Detect which cell encompasses the target text, then output its [X, Y] center coordinate. 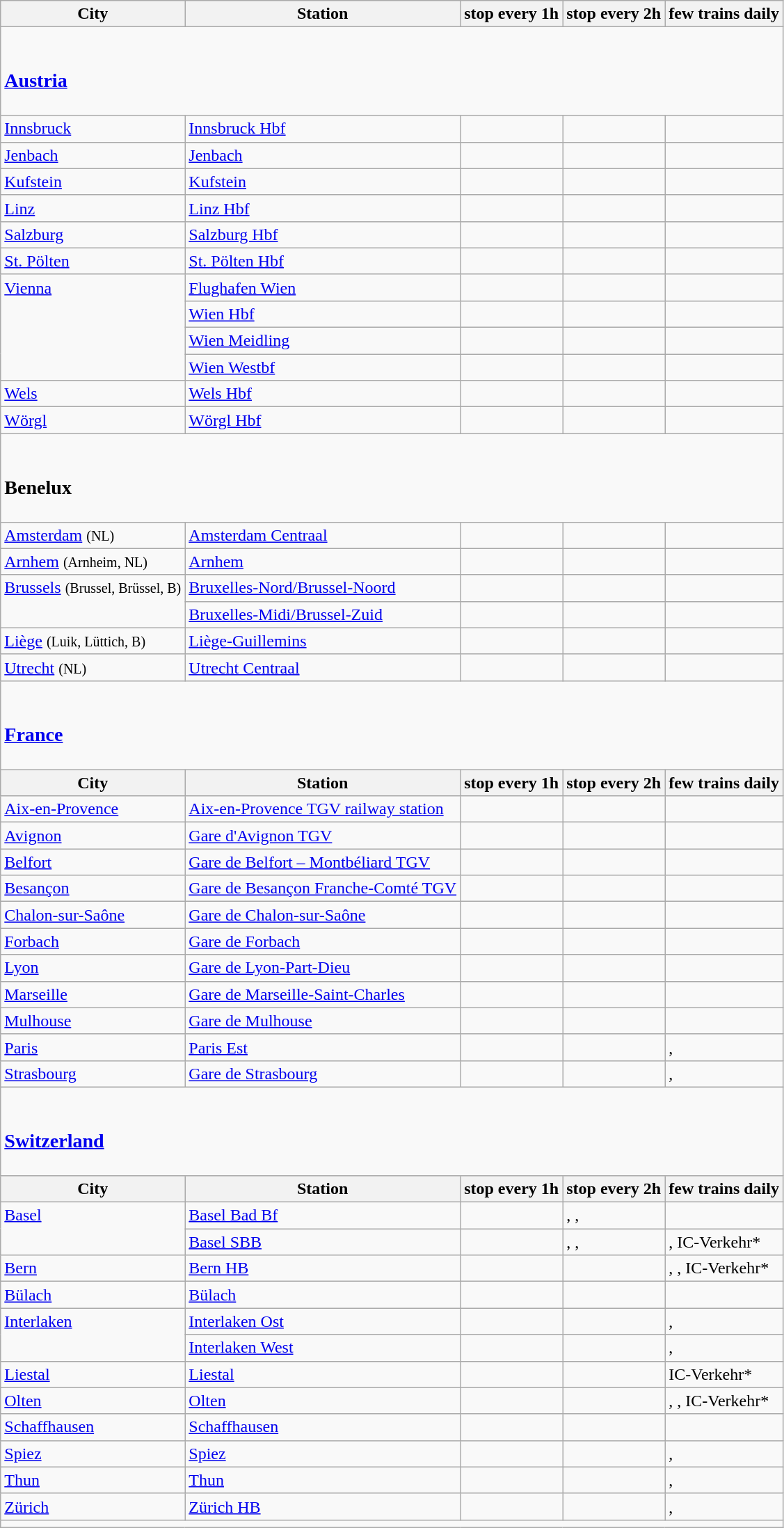
Liège-Guillemins [323, 641]
Wien Meidling [323, 341]
Arnhem [323, 562]
Zürich [93, 1506]
France [392, 725]
Gare d'Avignon TGV [323, 836]
Bern [93, 1268]
St. Pölten [93, 261]
Basel SBB [323, 1242]
Wörgl Hbf [323, 420]
Gare de Mulhouse [323, 1021]
Interlaken West [323, 1348]
Gare de Lyon-Part-Dieu [323, 968]
Belfort [93, 862]
Utrecht Centraal [323, 667]
Interlaken Ost [323, 1321]
Arnhem (Arnheim, NL) [93, 562]
Gare de Chalon-sur-Saône [323, 915]
Zürich HB [323, 1506]
Austria [392, 71]
Besançon [93, 889]
Aix-en-Provence TGV railway station [323, 809]
Paris [93, 1047]
Wörgl [93, 420]
Basel Bad Bf [323, 1216]
Brussels (Brussel, Brüssel, B) [93, 601]
Utrecht (NL) [93, 667]
IC-Verkehr* [724, 1374]
Benelux [392, 477]
Bern HB [323, 1268]
Wels Hbf [323, 394]
Marseille [93, 994]
Wien Westbf [323, 367]
Wels [93, 394]
Innsbruck [93, 129]
Gare de Strasbourg [323, 1074]
Switzerland [392, 1131]
Wien Hbf [323, 314]
, IC-Verkehr* [724, 1242]
St. Pölten Hbf [323, 261]
Salzburg [93, 234]
Lyon [93, 968]
Paris Est [323, 1047]
Gare de Besançon Franche-Comté TGV [323, 889]
Linz [93, 208]
Mulhouse [93, 1021]
Forbach [93, 941]
Interlaken [93, 1335]
Bruxelles-Midi/Brussel-Zuid [323, 614]
Bruxelles-Nord/Brussel-Noord [323, 588]
Aix-en-Provence [93, 809]
Basel [93, 1229]
Linz Hbf [323, 208]
Liège (Luik, Lüttich, B) [93, 641]
Chalon-sur-Saône [93, 915]
Gare de Belfort – Montbéliard TGV [323, 862]
Vienna [93, 327]
Gare de Forbach [323, 941]
Gare de Marseille-Saint-Charles [323, 994]
Amsterdam (NL) [93, 535]
Flughafen Wien [323, 287]
Salzburg Hbf [323, 234]
Amsterdam Centraal [323, 535]
Strasbourg [93, 1074]
Avignon [93, 836]
Innsbruck Hbf [323, 129]
